Return [X, Y] of the center of cell containing provided text 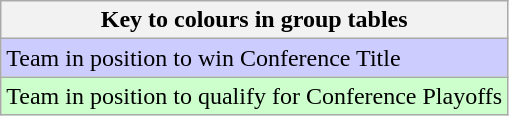
Team in position to win Conference Title [254, 58]
Key to colours in group tables [254, 20]
Team in position to qualify for Conference Playoffs [254, 96]
